Pinpoint the cell where the given text exists, returning its (X, Y) midpoint coordinate. 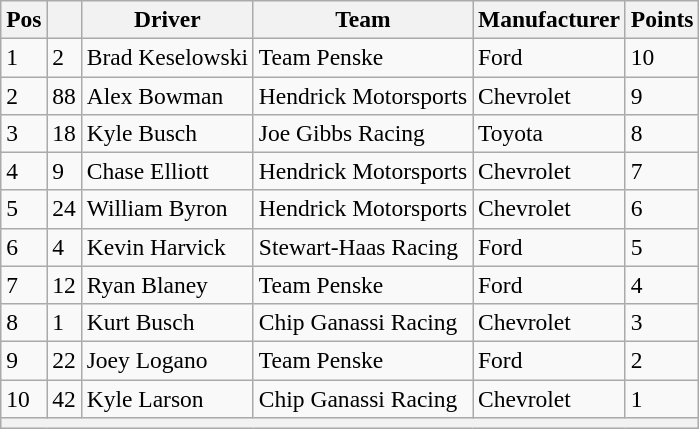
Kyle Busch (167, 133)
Team (362, 19)
12 (64, 285)
88 (64, 95)
Brad Keselowski (167, 57)
Joe Gibbs Racing (362, 133)
William Byron (167, 209)
Toyota (550, 133)
Alex Bowman (167, 95)
Pos (24, 19)
Kurt Busch (167, 322)
Manufacturer (550, 19)
18 (64, 133)
Joey Logano (167, 360)
Driver (167, 19)
Stewart-Haas Racing (362, 247)
22 (64, 360)
24 (64, 209)
Chase Elliott (167, 171)
Kyle Larson (167, 398)
Points (662, 19)
42 (64, 398)
Kevin Harvick (167, 247)
Ryan Blaney (167, 285)
